Return the [X, Y] coordinate for the center point of the cell that contains the specified text.  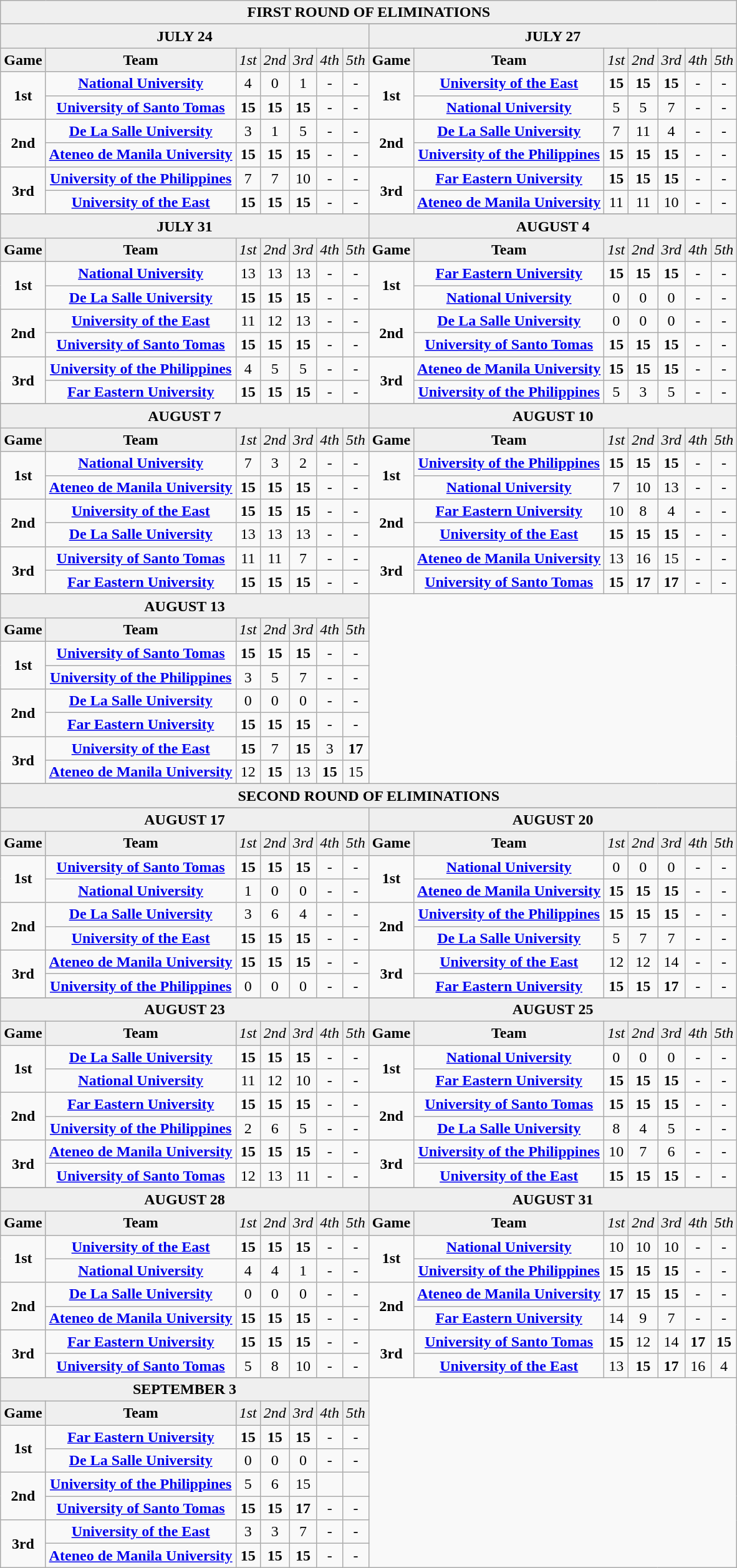
AUGUST 28 [185, 1199]
AUGUST 25 [552, 1009]
AUGUST 23 [185, 1009]
AUGUST 31 [552, 1199]
AUGUST 10 [552, 416]
FIRST ROUND OF ELIMINATIONS [369, 12]
AUGUST 4 [552, 226]
AUGUST 13 [185, 606]
JULY 27 [552, 36]
SECOND ROUND OF ELIMINATIONS [369, 796]
JULY 31 [185, 226]
SEPTEMBER 3 [185, 1389]
AUGUST 17 [185, 820]
AUGUST 20 [552, 820]
JULY 24 [185, 36]
AUGUST 7 [185, 416]
9 [643, 1318]
